Output the [x, y] coordinate of the center of the cell containing the given text.  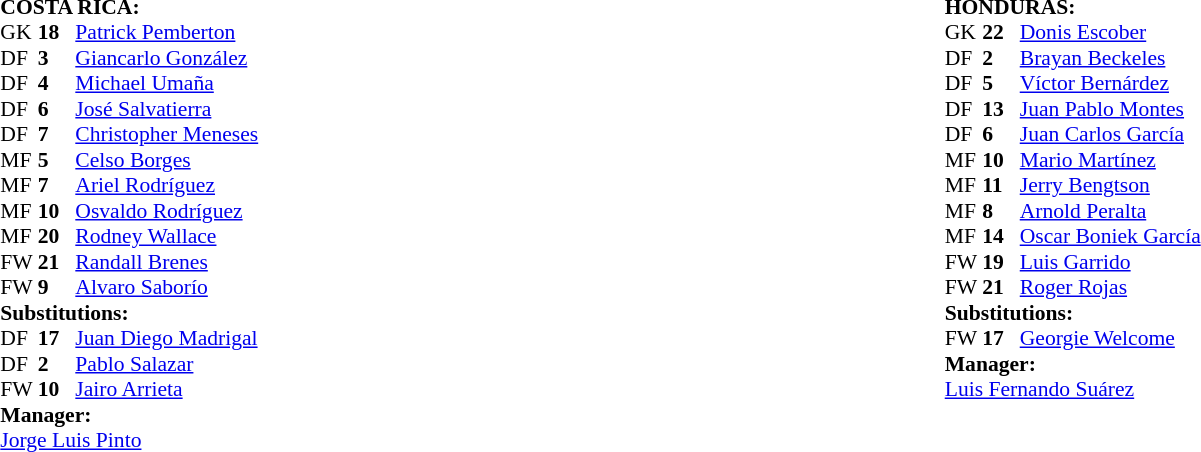
20 [57, 237]
19 [1001, 262]
Juan Diego Madrigal [166, 339]
Roger Rojas [1110, 287]
Celso Borges [166, 160]
Oscar Boniek García [1110, 237]
Donis Escober [1110, 33]
11 [1001, 185]
Brayan Beckeles [1110, 58]
Jairo Arrieta [166, 389]
4 [57, 83]
13 [1001, 109]
Randall Brenes [166, 262]
Rodney Wallace [166, 237]
Jerry Bengtson [1110, 185]
José Salvatierra [166, 109]
22 [1001, 33]
3 [57, 58]
Patrick Pemberton [166, 33]
18 [57, 33]
Luis Fernando Suárez [1073, 389]
Juan Pablo Montes [1110, 109]
14 [1001, 237]
Georgie Welcome [1110, 339]
Osvaldo Rodríguez [166, 211]
9 [57, 287]
Luis Garrido [1110, 262]
Arnold Peralta [1110, 211]
Michael Umaña [166, 83]
Alvaro Saborío [166, 287]
Mario Martínez [1110, 160]
Christopher Meneses [166, 135]
Víctor Bernárdez [1110, 83]
Giancarlo González [166, 58]
Pablo Salazar [166, 364]
Ariel Rodríguez [166, 185]
Juan Carlos García [1110, 135]
8 [1001, 211]
